Scan for the cell matching the given text and deliver its [X, Y] coordinate at center. 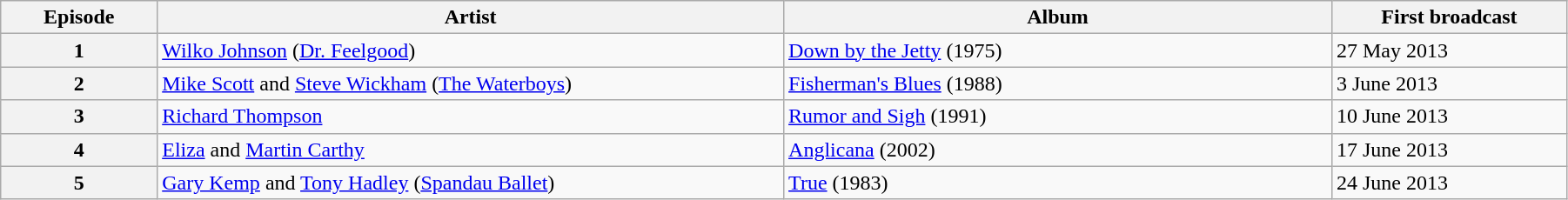
Rumor and Sigh (1991) [1058, 117]
True (1983) [1058, 183]
24 June 2013 [1449, 183]
Down by the Jetty (1975) [1058, 50]
Wilko Johnson (Dr. Feelgood) [471, 50]
First broadcast [1449, 17]
Gary Kemp and Tony Hadley (Spandau Ballet) [471, 183]
3 [79, 117]
Richard Thompson [471, 117]
Episode [79, 17]
10 June 2013 [1449, 117]
Mike Scott and Steve Wickham (The Waterboys) [471, 83]
1 [79, 50]
3 June 2013 [1449, 83]
2 [79, 83]
4 [79, 150]
Eliza and Martin Carthy [471, 150]
Album [1058, 17]
Anglicana (2002) [1058, 150]
5 [79, 183]
Artist [471, 17]
27 May 2013 [1449, 50]
17 June 2013 [1449, 150]
Fisherman's Blues (1988) [1058, 83]
